Provide the [X, Y] coordinate of the cell's center where the given text is located.  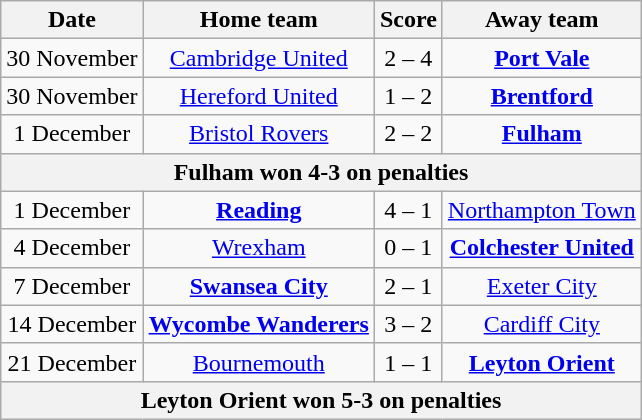
7 December [72, 286]
3 – 2 [408, 324]
Port Vale [542, 58]
2 – 1 [408, 286]
Swansea City [258, 286]
Score [408, 20]
Home team [258, 20]
2 – 4 [408, 58]
Hereford United [258, 96]
2 – 2 [408, 134]
1 – 1 [408, 362]
Cambridge United [258, 58]
Cardiff City [542, 324]
Leyton Orient won 5-3 on penalties [322, 400]
4 – 1 [408, 210]
Wycombe Wanderers [258, 324]
Wrexham [258, 248]
Northampton Town [542, 210]
Leyton Orient [542, 362]
Bristol Rovers [258, 134]
4 December [72, 248]
Date [72, 20]
Reading [258, 210]
Away team [542, 20]
14 December [72, 324]
Exeter City [542, 286]
1 – 2 [408, 96]
0 – 1 [408, 248]
Brentford [542, 96]
Bournemouth [258, 362]
Fulham won 4-3 on penalties [322, 172]
21 December [72, 362]
Fulham [542, 134]
Colchester United [542, 248]
